Capture the cell that displays the provided text and extract its [X, Y] central coordinate. 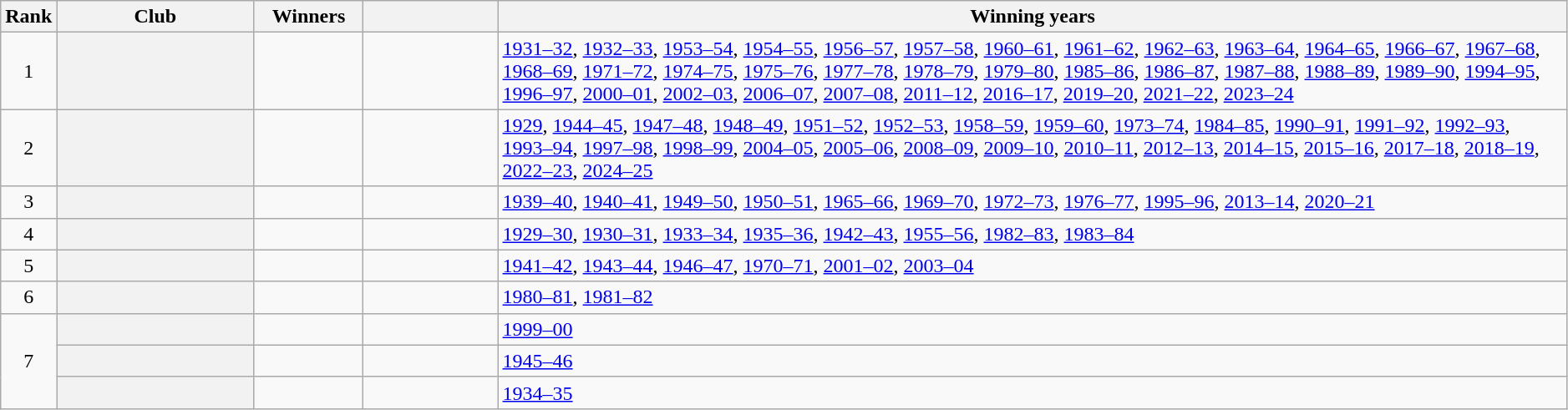
6 [28, 297]
1934–35 [1033, 392]
3 [28, 202]
4 [28, 234]
7 [28, 361]
1941–42, 1943–44, 1946–47, 1970–71, 2001–02, 2003–04 [1033, 266]
Winners [309, 17]
Winning years [1033, 17]
1929–30, 1930–31, 1933–34, 1935–36, 1942–43, 1955–56, 1982–83, 1983–84 [1033, 234]
1945–46 [1033, 361]
2 [28, 148]
5 [28, 266]
Club [155, 17]
1939–40, 1940–41, 1949–50, 1950–51, 1965–66, 1969–70, 1972–73, 1976–77, 1995–96, 2013–14, 2020–21 [1033, 202]
Rank [28, 17]
1 [28, 71]
1999–00 [1033, 329]
1980–81, 1981–82 [1033, 297]
